From the cell containing the given text, extract its center point as [X, Y] coordinate. 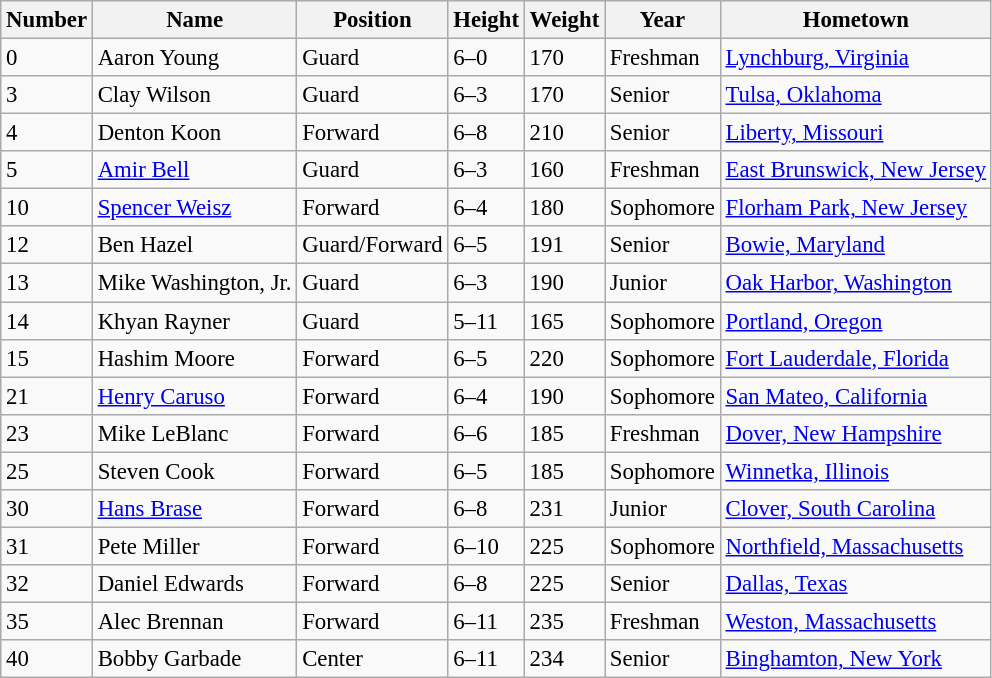
Oak Harbor, Washington [856, 283]
13 [47, 283]
Hashim Moore [194, 358]
231 [564, 509]
4 [47, 133]
40 [47, 659]
Tulsa, Oklahoma [856, 95]
235 [564, 621]
Number [47, 20]
Fort Lauderdale, Florida [856, 358]
234 [564, 659]
Clover, South Carolina [856, 509]
30 [47, 509]
Bowie, Maryland [856, 245]
31 [47, 546]
160 [564, 170]
Portland, Oregon [856, 321]
15 [47, 358]
Ben Hazel [194, 245]
Alec Brennan [194, 621]
Mike Washington, Jr. [194, 283]
5 [47, 170]
3 [47, 95]
Bobby Garbade [194, 659]
14 [47, 321]
Aaron Young [194, 58]
21 [47, 396]
191 [564, 245]
10 [47, 208]
Name [194, 20]
Khyan Rayner [194, 321]
35 [47, 621]
Pete Miller [194, 546]
Weston, Massachusetts [856, 621]
Binghamton, New York [856, 659]
Amir Bell [194, 170]
Year [663, 20]
Hans Brase [194, 509]
Steven Cook [194, 471]
6–6 [486, 433]
Daniel Edwards [194, 584]
Weight [564, 20]
Lynchburg, Virginia [856, 58]
Guard/Forward [372, 245]
32 [47, 584]
Height [486, 20]
180 [564, 208]
Hometown [856, 20]
12 [47, 245]
6–0 [486, 58]
East Brunswick, New Jersey [856, 170]
Dover, New Hampshire [856, 433]
Henry Caruso [194, 396]
Winnetka, Illinois [856, 471]
Liberty, Missouri [856, 133]
25 [47, 471]
Dallas, Texas [856, 584]
6–10 [486, 546]
Spencer Weisz [194, 208]
Mike LeBlanc [194, 433]
Denton Koon [194, 133]
Position [372, 20]
165 [564, 321]
Center [372, 659]
5–11 [486, 321]
0 [47, 58]
Florham Park, New Jersey [856, 208]
210 [564, 133]
San Mateo, California [856, 396]
Northfield, Massachusetts [856, 546]
220 [564, 358]
Clay Wilson [194, 95]
23 [47, 433]
